Search for the cell housing the specified text and yield its (X, Y) center coordinate. 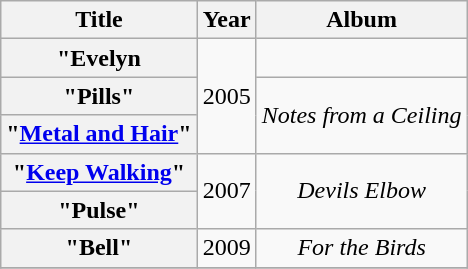
Devils Elbow (362, 191)
For the Birds (362, 248)
2005 (226, 96)
"Pulse" (99, 210)
2009 (226, 248)
Album (362, 20)
"Evelyn (99, 58)
"Pills" (99, 96)
"Keep Walking" (99, 172)
"Bell" (99, 248)
2007 (226, 191)
"Metal and Hair" (99, 134)
Year (226, 20)
Notes from a Ceiling (362, 115)
Title (99, 20)
